Extract the [X, Y] coordinate from the center of the cell holding the provided text.  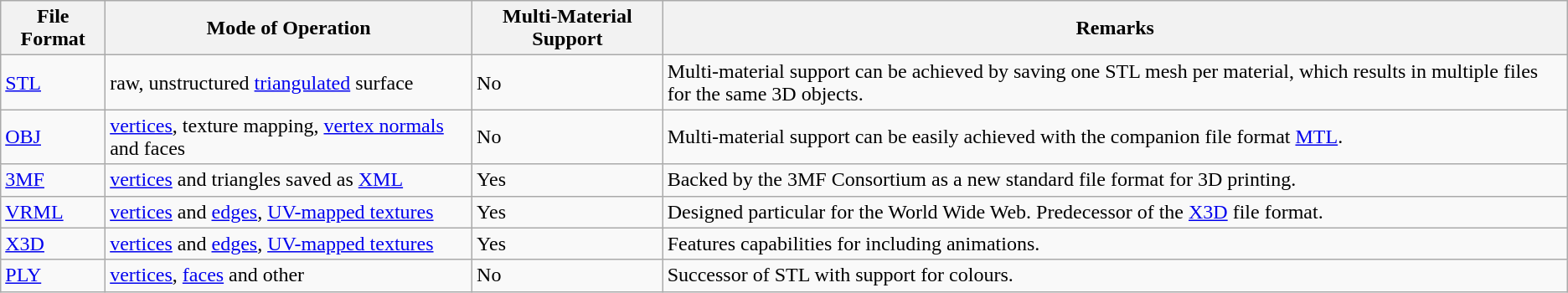
Multi-Material Support [568, 28]
Designed particular for the World Wide Web. Predecessor of the X3D file format. [1115, 212]
PLY [54, 275]
raw, unstructured triangulated surface [289, 82]
vertices and triangles saved as XML [289, 180]
Remarks [1115, 28]
STL [54, 82]
Features capabilities for including animations. [1115, 244]
VRML [54, 212]
vertices, faces and other [289, 275]
OBJ [54, 137]
Mode of Operation [289, 28]
Multi-material support can be easily achieved with the companion file format MTL. [1115, 137]
X3D [54, 244]
Multi-material support can be achieved by saving one STL mesh per material, which results in multiple files for the same 3D objects. [1115, 82]
File Format [54, 28]
Successor of STL with support for colours. [1115, 275]
Backed by the 3MF Consortium as a new standard file format for 3D printing. [1115, 180]
3MF [54, 180]
vertices, texture mapping, vertex normals and faces [289, 137]
